Return [X, Y] of the center of cell containing provided text 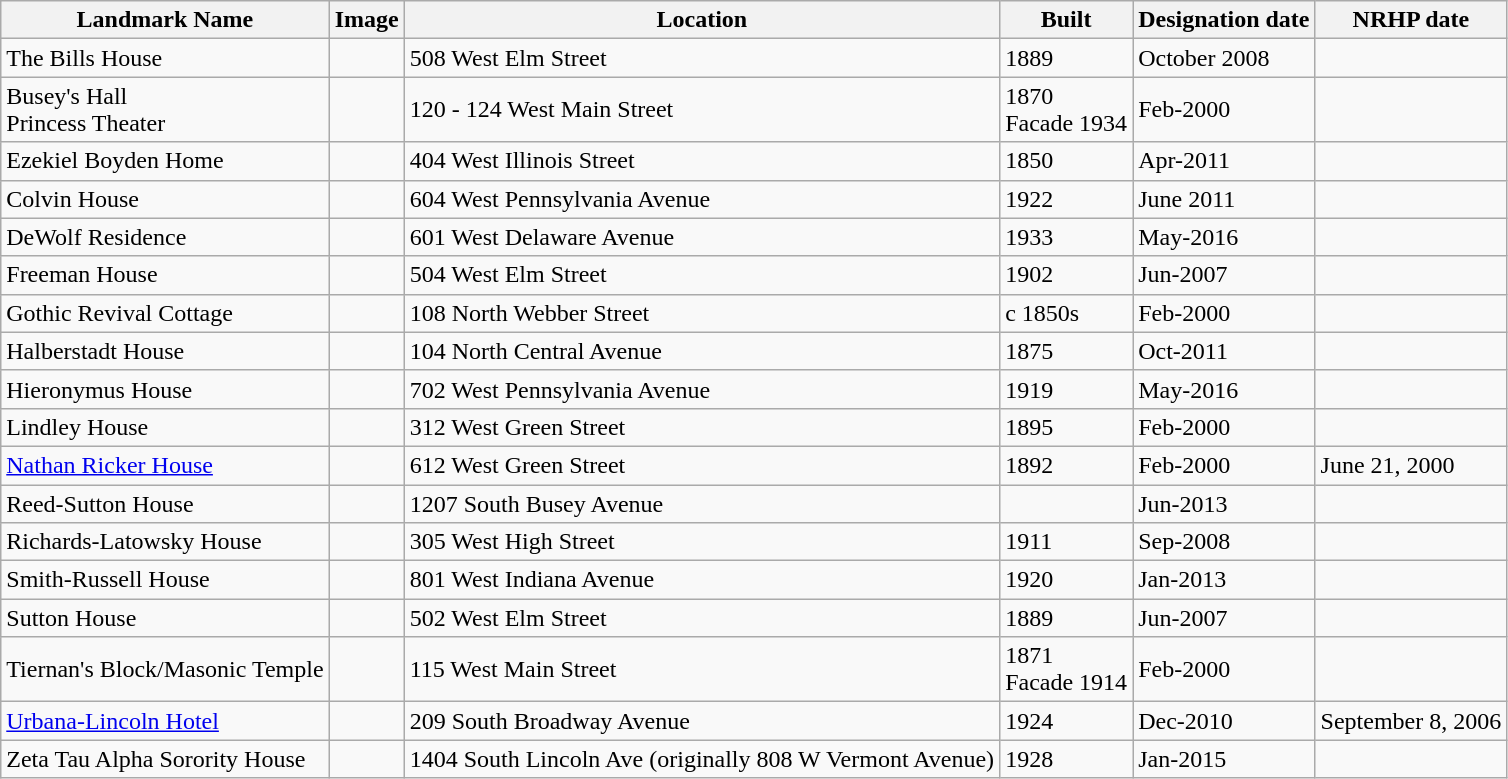
Reed-Sutton House [165, 503]
702 West Pennsylvania Avenue [702, 389]
502 West Elm Street [702, 618]
Designation date [1224, 20]
Gothic Revival Cottage [165, 313]
Tiernan's Block/Masonic Temple [165, 670]
Halberstadt House [165, 351]
504 West Elm Street [702, 275]
Busey's HallPrincess Theater [165, 110]
108 North Webber Street [702, 313]
305 West High Street [702, 542]
Hieronymus House [165, 389]
Location [702, 20]
1928 [1066, 759]
Lindley House [165, 427]
1892 [1066, 465]
June 2011 [1224, 199]
Dec-2010 [1224, 721]
801 West Indiana Avenue [702, 580]
1875 [1066, 351]
Smith-Russell House [165, 580]
Jan-2015 [1224, 759]
312 West Green Street [702, 427]
404 West Illinois Street [702, 161]
1870Facade 1934 [1066, 110]
Colvin House [165, 199]
1933 [1066, 237]
The Bills House [165, 58]
Richards-Latowsky House [165, 542]
Built [1066, 20]
1871Facade 1914 [1066, 670]
604 West Pennsylvania Avenue [702, 199]
104 North Central Avenue [702, 351]
Jun-2013 [1224, 503]
Landmark Name [165, 20]
Urbana-Lincoln Hotel [165, 721]
DeWolf Residence [165, 237]
Nathan Ricker House [165, 465]
Ezekiel Boyden Home [165, 161]
Freeman House [165, 275]
Zeta Tau Alpha Sorority House [165, 759]
Sutton House [165, 618]
1207 South Busey Avenue [702, 503]
October 2008 [1224, 58]
209 South Broadway Avenue [702, 721]
1404 South Lincoln Ave (originally 808 W Vermont Avenue) [702, 759]
NRHP date [1411, 20]
Image [366, 20]
Sep-2008 [1224, 542]
1850 [1066, 161]
1911 [1066, 542]
June 21, 2000 [1411, 465]
Apr-2011 [1224, 161]
September 8, 2006 [1411, 721]
1902 [1066, 275]
1920 [1066, 580]
c 1850s [1066, 313]
1895 [1066, 427]
612 West Green Street [702, 465]
Jan-2013 [1224, 580]
1922 [1066, 199]
1919 [1066, 389]
508 West Elm Street [702, 58]
1924 [1066, 721]
120 - 124 West Main Street [702, 110]
601 West Delaware Avenue [702, 237]
Oct-2011 [1224, 351]
115 West Main Street [702, 670]
